From the cell containing the given text, extract its center point as [x, y] coordinate. 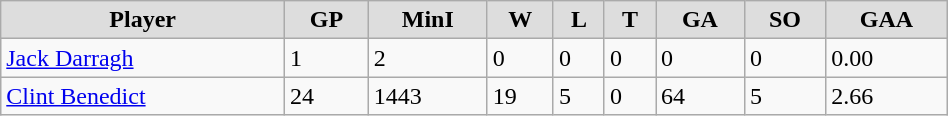
1443 [428, 96]
GP [327, 20]
Player [143, 20]
64 [700, 96]
1 [327, 58]
2 [428, 58]
19 [520, 96]
24 [327, 96]
T [630, 20]
2.66 [887, 96]
W [520, 20]
GA [700, 20]
Clint Benedict [143, 96]
Jack Darragh [143, 58]
MinI [428, 20]
GAA [887, 20]
0.00 [887, 58]
L [578, 20]
SO [784, 20]
